Search for the cell housing the specified text and yield its (x, y) center coordinate. 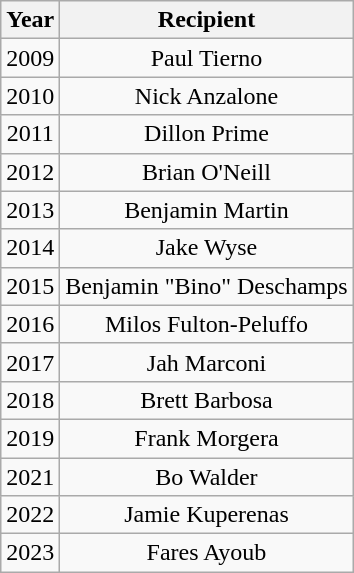
2009 (30, 58)
Bo Walder (206, 477)
2015 (30, 286)
2017 (30, 362)
2011 (30, 134)
Milos Fulton-Peluffo (206, 324)
Frank Morgera (206, 438)
Nick Anzalone (206, 96)
2016 (30, 324)
2018 (30, 400)
2019 (30, 438)
Jamie Kuperenas (206, 515)
Recipient (206, 20)
2023 (30, 553)
Brian O'Neill (206, 172)
Benjamin Martin (206, 210)
Jah Marconi (206, 362)
Dillon Prime (206, 134)
2013 (30, 210)
Brett Barbosa (206, 400)
Benjamin "Bino" Deschamps (206, 286)
2010 (30, 96)
Jake Wyse (206, 248)
2021 (30, 477)
2012 (30, 172)
2022 (30, 515)
Fares Ayoub (206, 553)
Paul Tierno (206, 58)
2014 (30, 248)
Year (30, 20)
